For the text-containing cell, return its midpoint in [x, y] coordinate format. 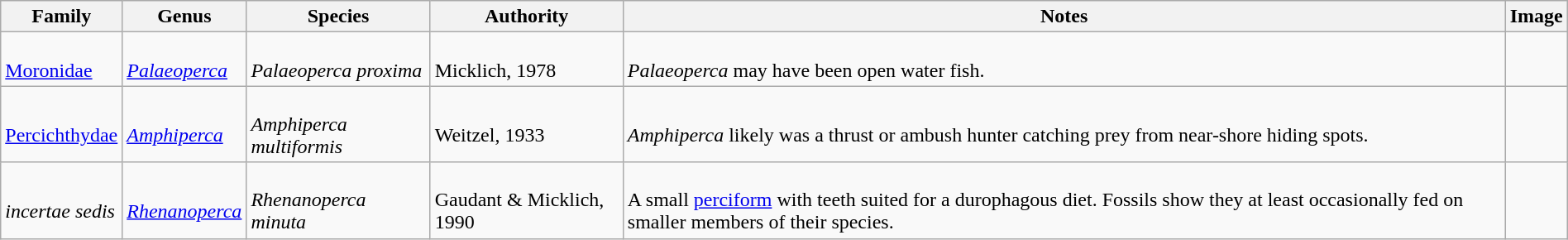
Amphiperca likely was a thrust or ambush hunter catching prey from near-shore hiding spots. [1064, 124]
Palaeoperca may have been open water fish. [1064, 60]
Weitzel, 1933 [526, 124]
Micklich, 1978 [526, 60]
Image [1537, 17]
Notes [1064, 17]
Percichthydae [61, 124]
Genus [184, 17]
Palaeoperca proxima [338, 60]
incertae sedis [61, 200]
Authority [526, 17]
Palaeoperca [184, 60]
Rhenanoperca [184, 200]
A small perciform with teeth suited for a durophagous diet. Fossils show they at least occasionally fed on smaller members of their species. [1064, 200]
Gaudant & Micklich, 1990 [526, 200]
Amphiperca [184, 124]
Species [338, 17]
Rhenanoperca minuta [338, 200]
Family [61, 17]
Amphiperca multiformis [338, 124]
Moronidae [61, 60]
